Pinpoint the cell where the given text exists, returning its [x, y] midpoint coordinate. 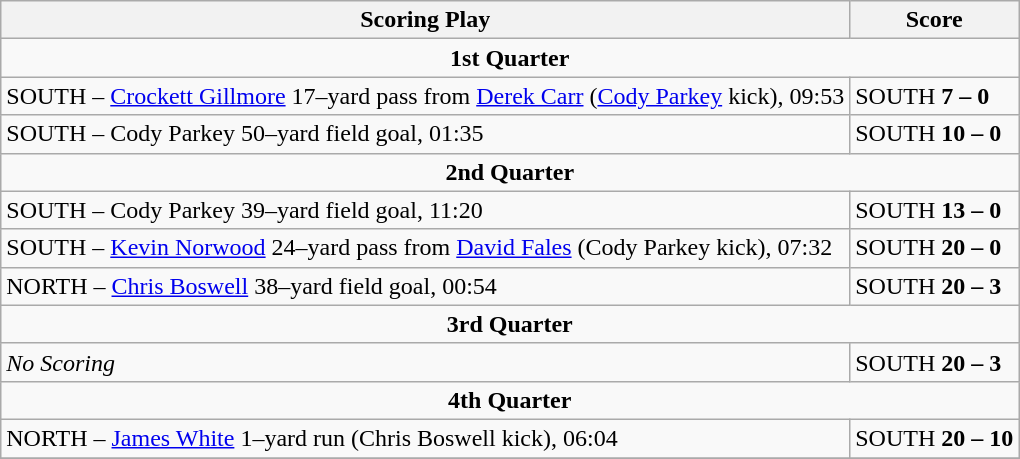
SOUTH 20 – 0 [934, 248]
NORTH – Chris Boswell 38–yard field goal, 00:54 [426, 286]
SOUTH – Kevin Norwood 24–yard pass from David Fales (Cody Parkey kick), 07:32 [426, 248]
SOUTH – Cody Parkey 50–yard field goal, 01:35 [426, 134]
SOUTH 20 – 10 [934, 438]
3rd Quarter [510, 324]
NORTH – James White 1–yard run (Chris Boswell kick), 06:04 [426, 438]
No Scoring [426, 362]
4th Quarter [510, 400]
Score [934, 20]
SOUTH – Crockett Gillmore 17–yard pass from Derek Carr (Cody Parkey kick), 09:53 [426, 96]
1st Quarter [510, 58]
SOUTH 13 – 0 [934, 210]
SOUTH 7 – 0 [934, 96]
SOUTH 10 – 0 [934, 134]
Scoring Play [426, 20]
SOUTH – Cody Parkey 39–yard field goal, 11:20 [426, 210]
2nd Quarter [510, 172]
